Extract the (x, y) coordinate from the center of the cell holding the provided text.  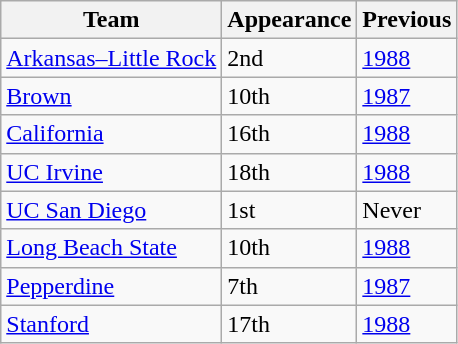
Brown (112, 96)
Arkansas–Little Rock (112, 58)
1st (290, 210)
Never (407, 210)
Stanford (112, 324)
Appearance (290, 20)
Pepperdine (112, 286)
Previous (407, 20)
16th (290, 134)
17th (290, 324)
7th (290, 286)
2nd (290, 58)
California (112, 134)
Long Beach State (112, 248)
UC Irvine (112, 172)
18th (290, 172)
UC San Diego (112, 210)
Team (112, 20)
